Return the (x, y) coordinate for the center point of the cell that contains the specified text.  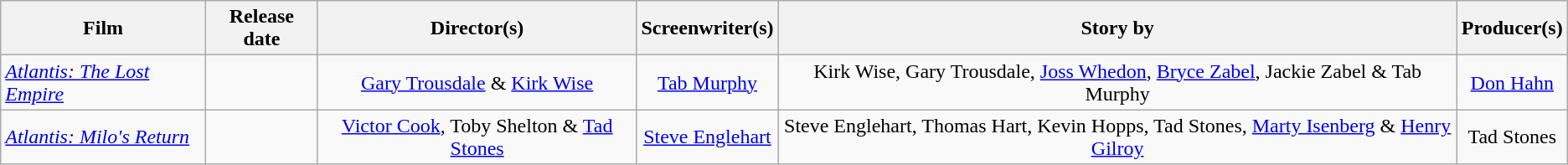
Don Hahn (1512, 82)
Steve Englehart, Thomas Hart, Kevin Hopps, Tad Stones, Marty Isenberg & Henry Gilroy (1117, 137)
Steve Englehart (707, 137)
Producer(s) (1512, 28)
Tab Murphy (707, 82)
Victor Cook, Toby Shelton & Tad Stones (477, 137)
Atlantis: The Lost Empire (104, 82)
Director(s) (477, 28)
Film (104, 28)
Release date (261, 28)
Screenwriter(s) (707, 28)
Tad Stones (1512, 137)
Kirk Wise, Gary Trousdale, Joss Whedon, Bryce Zabel, Jackie Zabel & Tab Murphy (1117, 82)
Story by (1117, 28)
Atlantis: Milo's Return (104, 137)
Gary Trousdale & Kirk Wise (477, 82)
